For the text-containing cell, return its midpoint in [x, y] coordinate format. 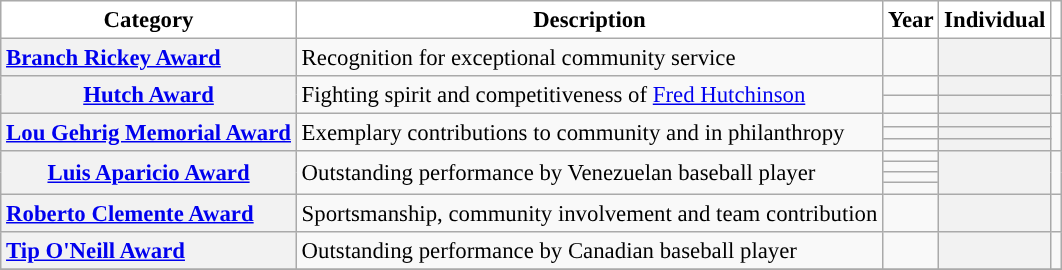
Outstanding performance by Venezuelan baseball player [589, 172]
Year [911, 20]
Recognition for exceptional community service [589, 58]
Exemplary contributions to community and in philanthropy [589, 133]
Luis Aparicio Award [149, 172]
Lou Gehrig Memorial Award [149, 133]
Fighting spirit and competitiveness of Fred Hutchinson [589, 95]
Roberto Clemente Award [149, 213]
Hutch Award [149, 95]
Branch Rickey Award [149, 58]
Outstanding performance by Canadian baseball player [589, 250]
Individual [995, 20]
Category [149, 20]
Sportsmanship, community involvement and team contribution [589, 213]
Tip O'Neill Award [149, 250]
Description [589, 20]
